Identify which cell holds the provided text, then report its [X, Y] central coordinate. 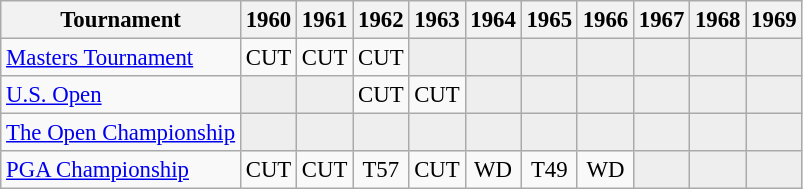
1961 [325, 20]
T57 [381, 170]
1968 [718, 20]
The Open Championship [121, 133]
Tournament [121, 20]
1965 [549, 20]
1963 [437, 20]
PGA Championship [121, 170]
1967 [661, 20]
Masters Tournament [121, 58]
1960 [268, 20]
1964 [493, 20]
T49 [549, 170]
1969 [774, 20]
1966 [605, 20]
1962 [381, 20]
U.S. Open [121, 95]
